Output the [X, Y] coordinate of the center of the cell containing the given text.  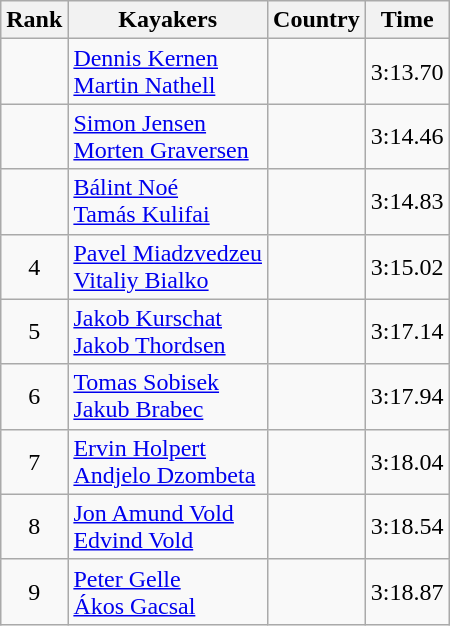
Peter GelleÁkos Gacsal [168, 592]
5 [34, 332]
8 [34, 526]
3:18.54 [407, 526]
4 [34, 266]
Jon Amund VoldEdvind Vold [168, 526]
Time [407, 20]
7 [34, 462]
Kayakers [168, 20]
3:17.94 [407, 396]
Bálint NoéTamás Kulifai [168, 202]
3:18.87 [407, 592]
3:14.46 [407, 136]
3:13.70 [407, 72]
Country [317, 20]
Tomas SobisekJakub Brabec [168, 396]
3:14.83 [407, 202]
3:17.14 [407, 332]
6 [34, 396]
Jakob KurschatJakob Thordsen [168, 332]
Simon JensenMorten Graversen [168, 136]
9 [34, 592]
3:15.02 [407, 266]
Pavel MiadzvedzeuVitaliy Bialko [168, 266]
Rank [34, 20]
3:18.04 [407, 462]
Ervin HolpertAndjelo Dzombeta [168, 462]
Dennis KernenMartin Nathell [168, 72]
